Return [x, y] of the center of cell containing provided text 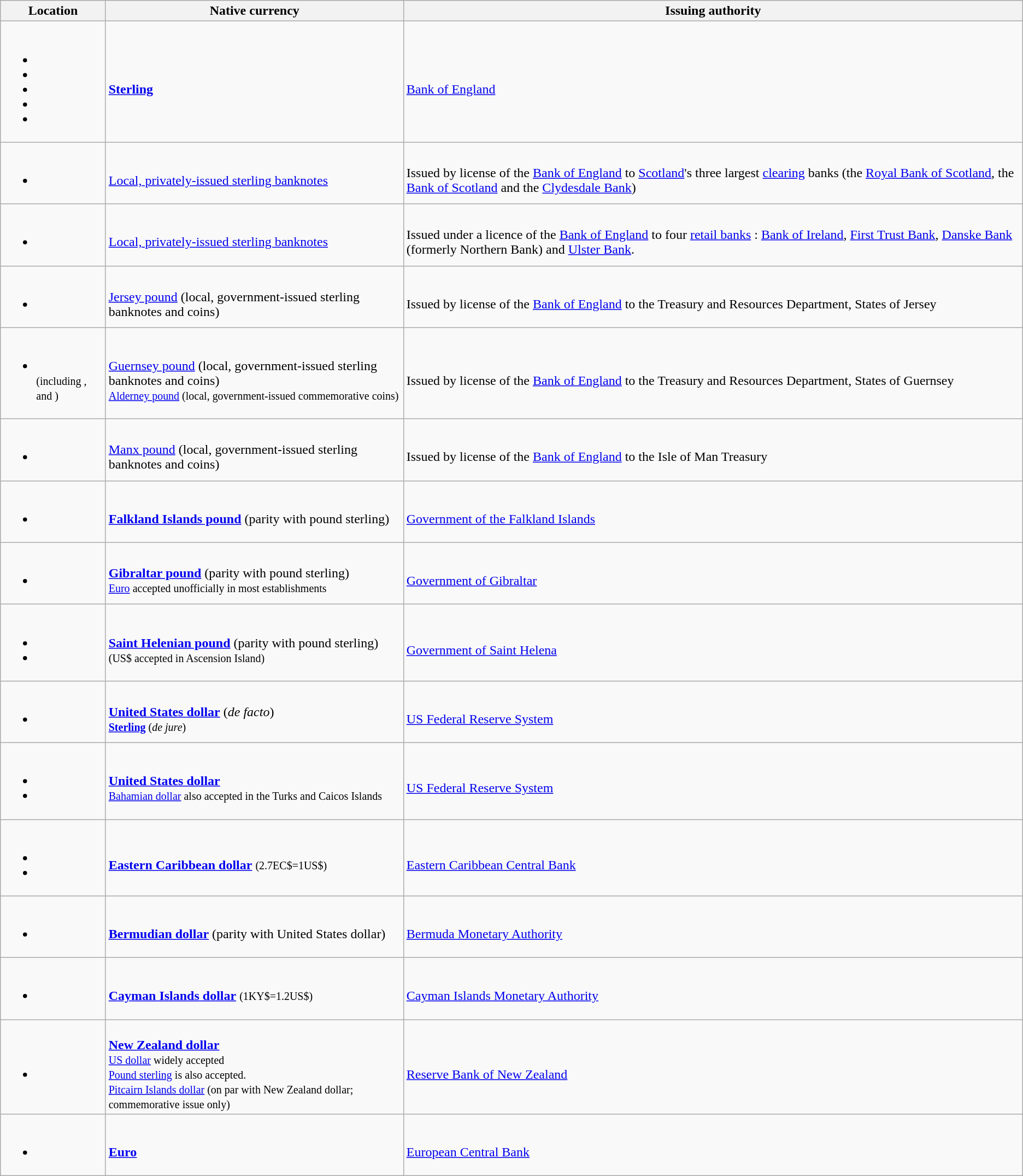
Bermuda Monetary Authority [713, 927]
Saint Helenian pound (parity with pound sterling) (US$ accepted in Ascension Island) [255, 642]
Government of Gibraltar [713, 573]
Jersey pound (local, government-issued sterling banknotes and coins) [255, 296]
Issued by license of the Bank of England to the Isle of Man Treasury [713, 449]
United States dollar (de facto) Sterling (de jure) [255, 712]
Location [53, 11]
Bermudian dollar (parity with United States dollar) [255, 927]
Falkland Islands pound (parity with pound sterling) [255, 512]
Cayman Islands Monetary Authority [713, 988]
Eastern Caribbean dollar (2.7EC$=1US$) [255, 857]
Euro [255, 1145]
Sterling [255, 82]
Issuing authority [713, 11]
Native currency [255, 11]
(including , and ) [53, 373]
Gibraltar pound (parity with pound sterling) Euro accepted unofficially in most establishments [255, 573]
Issued by license of the Bank of England to the Treasury and Resources Department, States of Guernsey [713, 373]
Manx pound (local, government-issued sterling banknotes and coins) [255, 449]
Government of Saint Helena [713, 642]
Issued by license of the Bank of England to the Treasury and Resources Department, States of Jersey [713, 296]
United States dollar Bahamian dollar also accepted in the Turks and Caicos Islands [255, 781]
Guernsey pound (local, government-issued sterling banknotes and coins)Alderney pound (local, government-issued commemorative coins) [255, 373]
Eastern Caribbean Central Bank [713, 857]
Reserve Bank of New Zealand [713, 1067]
Bank of England [713, 82]
Cayman Islands dollar (1KY$=1.2US$) [255, 988]
European Central Bank [713, 1145]
Government of the Falkland Islands [713, 512]
